Identify which cell holds the provided text, then report its (X, Y) central coordinate. 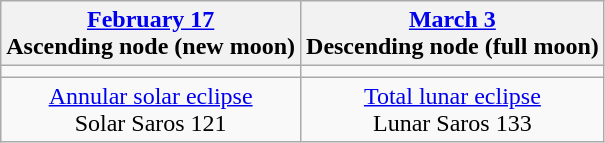
February 17Ascending node (new moon) (151, 34)
Total lunar eclipseLunar Saros 133 (453, 110)
March 3Descending node (full moon) (453, 34)
Annular solar eclipseSolar Saros 121 (151, 110)
